Return (X, Y) of the center of cell containing provided text 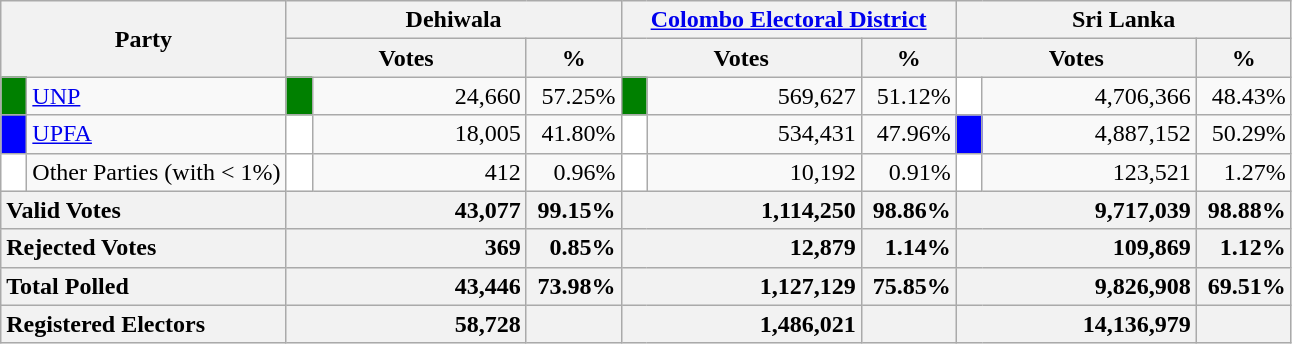
58,728 (406, 324)
412 (419, 172)
123,521 (1089, 172)
Other Parties (with < 1%) (156, 172)
50.29% (1244, 134)
0.91% (908, 172)
569,627 (754, 96)
75.85% (908, 286)
10,192 (754, 172)
69.51% (1244, 286)
9,826,908 (1076, 286)
0.96% (574, 172)
98.86% (908, 210)
369 (406, 248)
73.98% (574, 286)
Valid Votes (144, 210)
Rejected Votes (144, 248)
1.12% (1244, 248)
UPFA (156, 134)
48.43% (1244, 96)
14,136,979 (1076, 324)
18,005 (419, 134)
98.88% (1244, 210)
43,077 (406, 210)
Sri Lanka (1124, 20)
109,869 (1076, 248)
4,887,152 (1089, 134)
Party (144, 39)
41.80% (574, 134)
534,431 (754, 134)
24,660 (419, 96)
UNP (156, 96)
1.14% (908, 248)
Dehiwala (454, 20)
Colombo Electoral District (788, 20)
12,879 (741, 248)
9,717,039 (1076, 210)
1.27% (1244, 172)
47.96% (908, 134)
99.15% (574, 210)
1,114,250 (741, 210)
1,127,129 (741, 286)
57.25% (574, 96)
1,486,021 (741, 324)
51.12% (908, 96)
4,706,366 (1089, 96)
Registered Electors (144, 324)
Total Polled (144, 286)
0.85% (574, 248)
43,446 (406, 286)
